Scan for the cell matching the given text and deliver its (X, Y) coordinate at center. 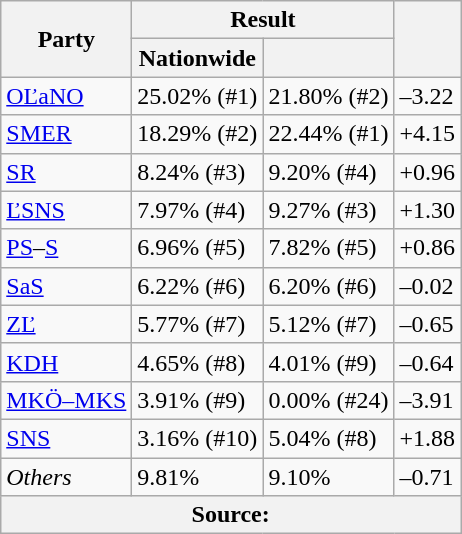
+0.96 (428, 172)
–0.71 (428, 477)
5.12% (#7) (328, 324)
KDH (66, 362)
6.22% (#6) (198, 286)
MKÖ–MKS (66, 400)
22.44% (#1) (328, 134)
18.29% (#2) (198, 134)
9.20% (#4) (328, 172)
9.10% (328, 477)
+1.30 (428, 210)
ZĽ (66, 324)
7.82% (#5) (328, 248)
Source: (231, 515)
–3.91 (428, 400)
OĽaNO (66, 96)
Others (66, 477)
SaS (66, 286)
SMER (66, 134)
9.81% (198, 477)
PS–S (66, 248)
SNS (66, 438)
21.80% (#2) (328, 96)
6.96% (#5) (198, 248)
–3.22 (428, 96)
+1.88 (428, 438)
7.97% (#4) (198, 210)
8.24% (#3) (198, 172)
SR (66, 172)
3.91% (#9) (198, 400)
+0.86 (428, 248)
–0.64 (428, 362)
ĽSNS (66, 210)
25.02% (#1) (198, 96)
5.77% (#7) (198, 324)
+4.15 (428, 134)
–0.65 (428, 324)
Nationwide (198, 58)
–0.02 (428, 286)
6.20% (#6) (328, 286)
4.01% (#9) (328, 362)
0.00% (#24) (328, 400)
3.16% (#10) (198, 438)
Party (66, 39)
5.04% (#8) (328, 438)
Result (263, 20)
4.65% (#8) (198, 362)
9.27% (#3) (328, 210)
